For the text-containing cell, return its midpoint in [x, y] coordinate format. 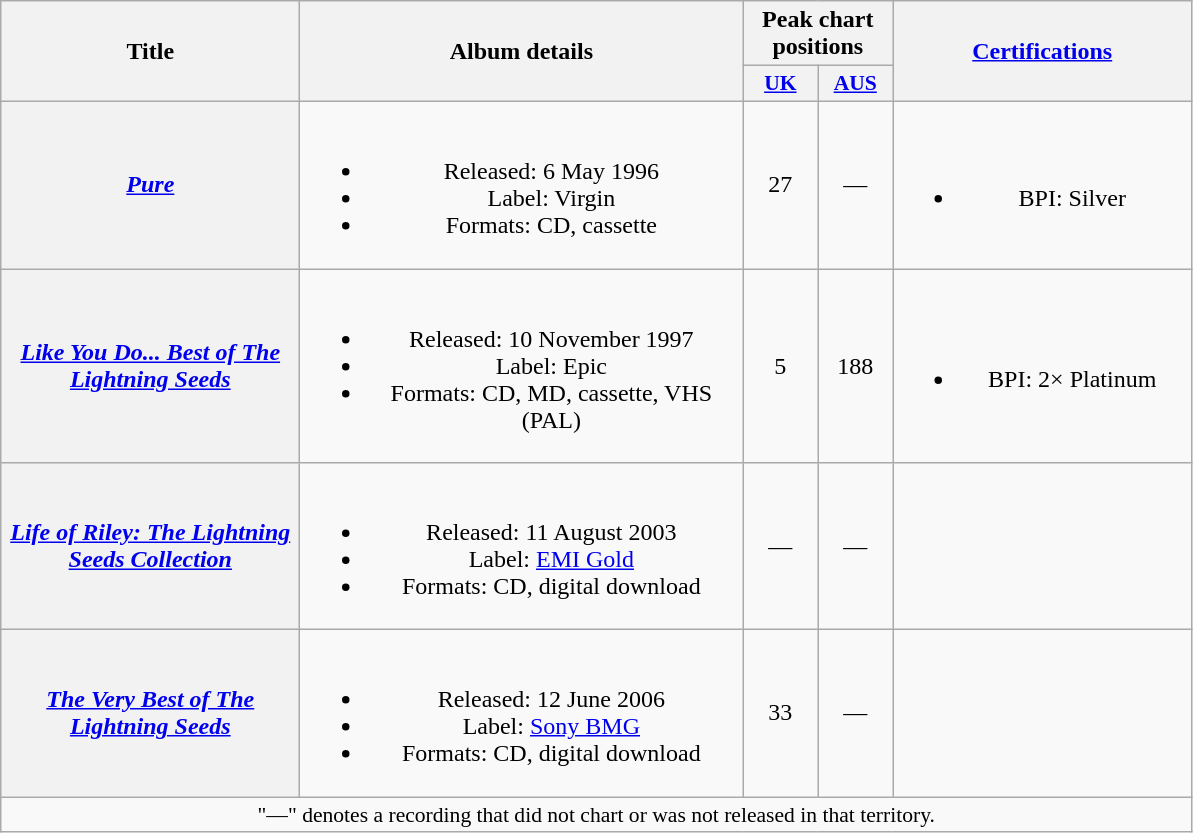
188 [856, 365]
33 [780, 714]
Title [150, 52]
Released: 10 November 1997Label: EpicFormats: CD, MD, cassette, VHS (PAL) [522, 365]
Released: 11 August 2003Label: EMI GoldFormats: CD, digital download [522, 546]
5 [780, 365]
BPI: 2× Platinum [1042, 365]
AUS [856, 84]
Life of Riley: The Lightning Seeds Collection [150, 546]
Peak chart positions [818, 34]
BPI: Silver [1042, 184]
27 [780, 184]
Album details [522, 52]
UK [780, 84]
Like You Do... Best of The Lightning Seeds [150, 365]
"—" denotes a recording that did not chart or was not released in that territory. [596, 815]
Pure [150, 184]
Certifications [1042, 52]
Released: 12 June 2006Label: Sony BMGFormats: CD, digital download [522, 714]
The Very Best of The Lightning Seeds [150, 714]
Released: 6 May 1996Label: VirginFormats: CD, cassette [522, 184]
